Pinpoint the cell where the given text exists, returning its (X, Y) midpoint coordinate. 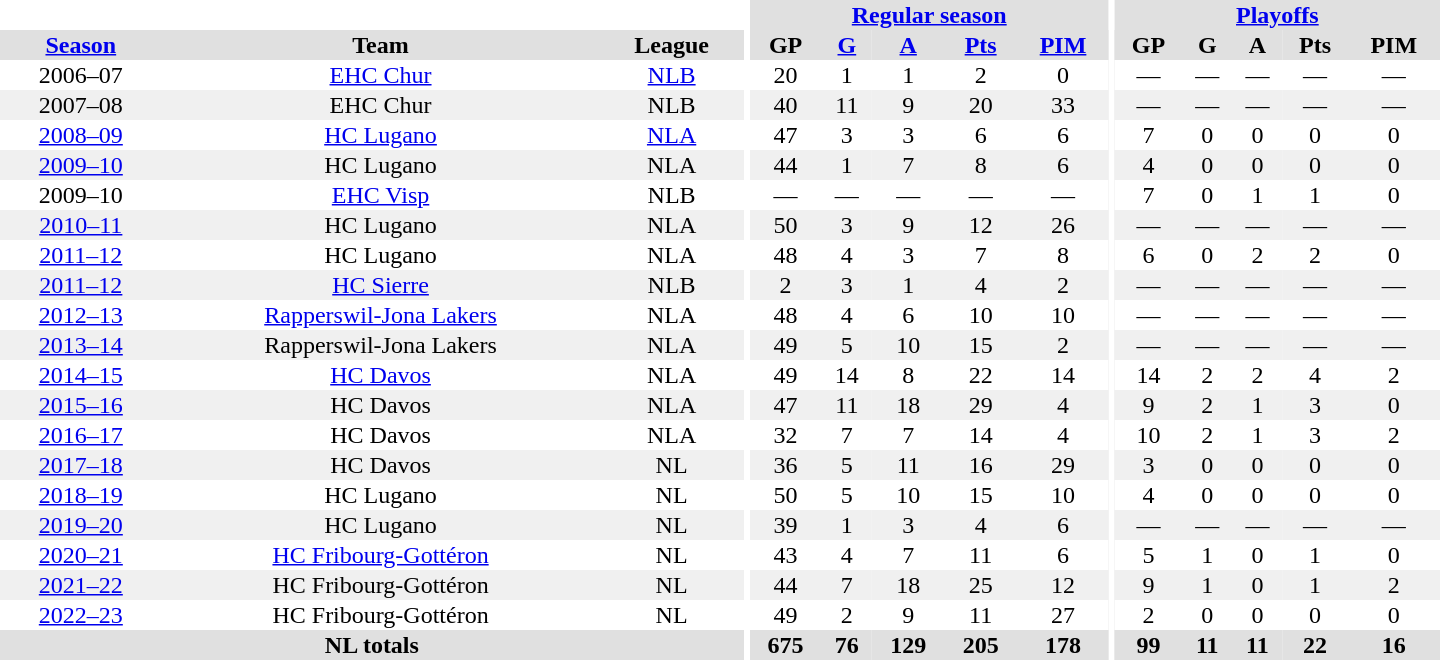
25 (980, 585)
39 (785, 525)
2015–16 (81, 405)
129 (908, 645)
178 (1063, 645)
2006–07 (81, 75)
2014–15 (81, 375)
43 (785, 555)
32 (785, 435)
2008–09 (81, 135)
2020–21 (81, 555)
Playoffs (1278, 15)
40 (785, 105)
205 (980, 645)
League (671, 45)
EHC Visp (381, 195)
HC Sierre (381, 285)
2018–19 (81, 495)
33 (1063, 105)
99 (1149, 645)
2022–23 (81, 615)
Team (381, 45)
2019–20 (81, 525)
2017–18 (81, 465)
2013–14 (81, 345)
675 (785, 645)
NL totals (372, 645)
2016–17 (81, 435)
2010–11 (81, 225)
26 (1063, 225)
2007–08 (81, 105)
36 (785, 465)
27 (1063, 615)
2021–22 (81, 585)
76 (847, 645)
Regular season (929, 15)
Season (81, 45)
2012–13 (81, 315)
